Find where the given text appears and provide that cell's center as [x, y] coordinate. 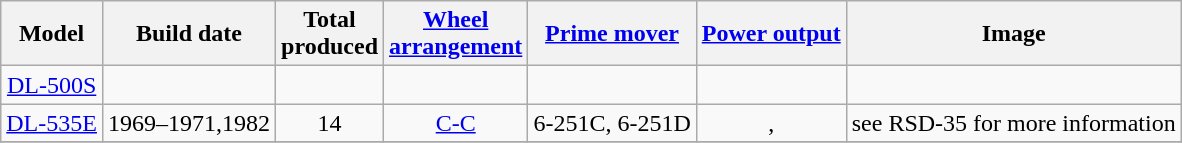
Wheelarrangement [456, 34]
1969–1971,1982 [188, 123]
DL-535E [52, 123]
DL-500S [52, 85]
see RSD-35 for more information [1014, 123]
Build date [188, 34]
Totalproduced [330, 34]
C-C [456, 123]
Power output [771, 34]
6-251C, 6-251D [612, 123]
Image [1014, 34]
14 [330, 123]
Prime mover [612, 34]
Model [52, 34]
, [771, 123]
